Identify which cell holds the provided text, then report its [x, y] central coordinate. 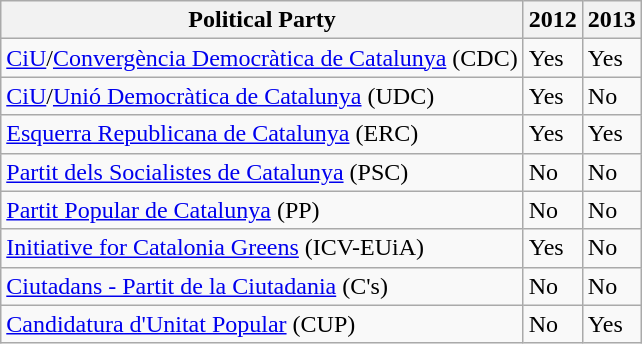
Partit Popular de Catalunya (PP) [262, 210]
Ciutadans - Partit de la Ciutadania (C's) [262, 286]
Esquerra Republicana de Catalunya (ERC) [262, 134]
2013 [612, 20]
Political Party [262, 20]
CiU/Unió Democràtica de Catalunya (UDC) [262, 96]
CiU/Convergència Democràtica de Catalunya (CDC) [262, 58]
2012 [552, 20]
Initiative for Catalonia Greens (ICV-EUiA) [262, 248]
Partit dels Socialistes de Catalunya (PSC) [262, 172]
Candidatura d'Unitat Popular (CUP) [262, 324]
